Output the (X, Y) coordinate of the center of the cell containing the given text.  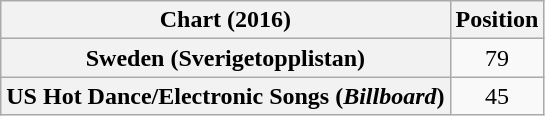
US Hot Dance/Electronic Songs (Billboard) (226, 96)
79 (497, 58)
Sweden (Sverigetopplistan) (226, 58)
Position (497, 20)
Chart (2016) (226, 20)
45 (497, 96)
